Determine the (X, Y) coordinate at the center of the cell enclosing the given text.  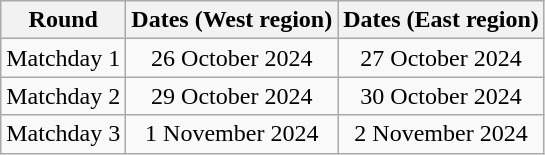
Dates (West region) (232, 20)
Dates (East region) (442, 20)
26 October 2024 (232, 58)
Round (64, 20)
2 November 2024 (442, 134)
1 November 2024 (232, 134)
27 October 2024 (442, 58)
Matchday 1 (64, 58)
Matchday 2 (64, 96)
Matchday 3 (64, 134)
29 October 2024 (232, 96)
30 October 2024 (442, 96)
